Identify which cell holds the provided text, then report its [X, Y] central coordinate. 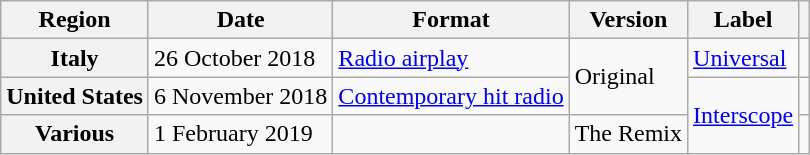
6 November 2018 [240, 96]
Interscope [744, 115]
United States [75, 96]
Italy [75, 58]
Label [744, 20]
Original [628, 77]
26 October 2018 [240, 58]
Radio airplay [451, 58]
Date [240, 20]
1 February 2019 [240, 134]
Format [451, 20]
Contemporary hit radio [451, 96]
The Remix [628, 134]
Version [628, 20]
Various [75, 134]
Universal [744, 58]
Region [75, 20]
